Scan for the cell matching the given text and deliver its [x, y] coordinate at center. 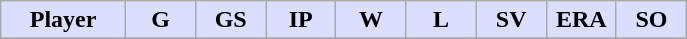
SO [651, 20]
SV [511, 20]
GS [231, 20]
IP [301, 20]
Player [64, 20]
W [371, 20]
L [441, 20]
G [160, 20]
ERA [581, 20]
